Return the (X, Y) coordinate for the center point of the cell that contains the specified text.  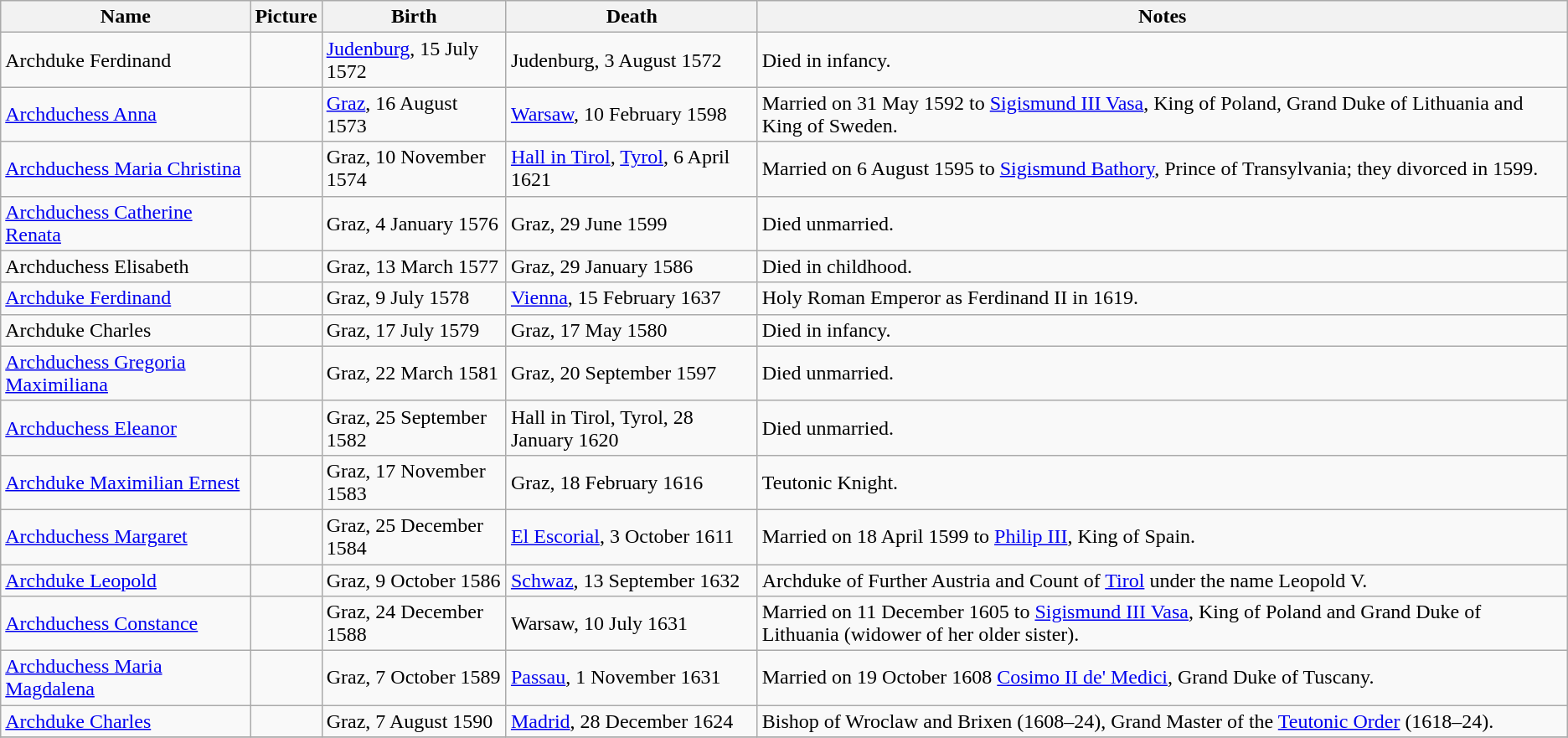
Married on 19 October 1608 Cosimo II de' Medici, Grand Duke of Tuscany. (1163, 679)
Graz, 7 August 1590 (414, 721)
Teutonic Knight. (1163, 483)
Notes (1163, 17)
Graz, 17 July 1579 (414, 330)
Death (632, 17)
Archduchess Gregoria Maximiliana (126, 374)
Archduchess Maria Christina (126, 169)
Married on 11 December 1605 to Sigismund III Vasa, King of Poland and Grand Duke of Lithuania (widower of her older sister). (1163, 623)
Graz, 25 December 1584 (414, 536)
Graz, 10 November 1574 (414, 169)
Archduchess Maria Magdalena (126, 679)
Archduchess Margaret (126, 536)
Graz, 4 January 1576 (414, 223)
Judenburg, 15 July 1572 (414, 60)
Schwaz, 13 September 1632 (632, 581)
Graz, 29 January 1586 (632, 266)
Passau, 1 November 1631 (632, 679)
Archduke of Further Austria and Count of Tirol under the name Leopold V. (1163, 581)
Archduchess Catherine Renata (126, 223)
Graz, 7 October 1589 (414, 679)
El Escorial, 3 October 1611 (632, 536)
Graz, 24 December 1588 (414, 623)
Married on 6 August 1595 to Sigismund Bathory, Prince of Transylvania; they divorced in 1599. (1163, 169)
Archduchess Elisabeth (126, 266)
Warsaw, 10 July 1631 (632, 623)
Graz, 9 October 1586 (414, 581)
Graz, 29 June 1599 (632, 223)
Graz, 17 November 1583 (414, 483)
Archduke Maximilian Ernest (126, 483)
Madrid, 28 December 1624 (632, 721)
Bishop of Wroclaw and Brixen (1608–24), Grand Master of the Teutonic Order (1618–24). (1163, 721)
Graz, 18 February 1616 (632, 483)
Vienna, 15 February 1637 (632, 298)
Graz, 25 September 1582 (414, 427)
Died in childhood. (1163, 266)
Archduke Leopold (126, 581)
Judenburg, 3 August 1572 (632, 60)
Holy Roman Emperor as Ferdinand II in 1619. (1163, 298)
Married on 18 April 1599 to Philip III, King of Spain. (1163, 536)
Graz, 17 May 1580 (632, 330)
Graz, 13 March 1577 (414, 266)
Warsaw, 10 February 1598 (632, 114)
Picture (286, 17)
Graz, 20 September 1597 (632, 374)
Graz, 16 August 1573 (414, 114)
Archduchess Constance (126, 623)
Archduchess Anna (126, 114)
Birth (414, 17)
Archduchess Eleanor (126, 427)
Hall in Tirol, Tyrol, 28 January 1620 (632, 427)
Married on 31 May 1592 to Sigismund III Vasa, King of Poland, Grand Duke of Lithuania and King of Sweden. (1163, 114)
Graz, 22 March 1581 (414, 374)
Hall in Tirol, Tyrol, 6 April 1621 (632, 169)
Name (126, 17)
Graz, 9 July 1578 (414, 298)
